Scan for the cell matching the given text and deliver its [X, Y] coordinate at center. 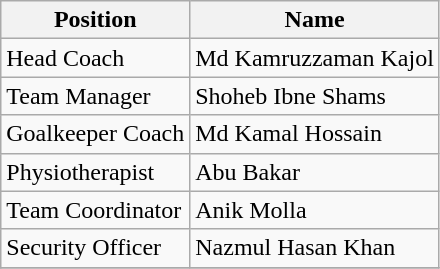
Head Coach [96, 58]
Goalkeeper Coach [96, 134]
Position [96, 20]
Nazmul Hasan Khan [315, 248]
Md Kamal Hossain [315, 134]
Security Officer [96, 248]
Name [315, 20]
Md Kamruzzaman Kajol [315, 58]
Shoheb Ibne Shams [315, 96]
Physiotherapist [96, 172]
Anik Molla [315, 210]
Abu Bakar [315, 172]
Team Coordinator [96, 210]
Team Manager [96, 96]
